Identify which cell holds the provided text, then report its (x, y) central coordinate. 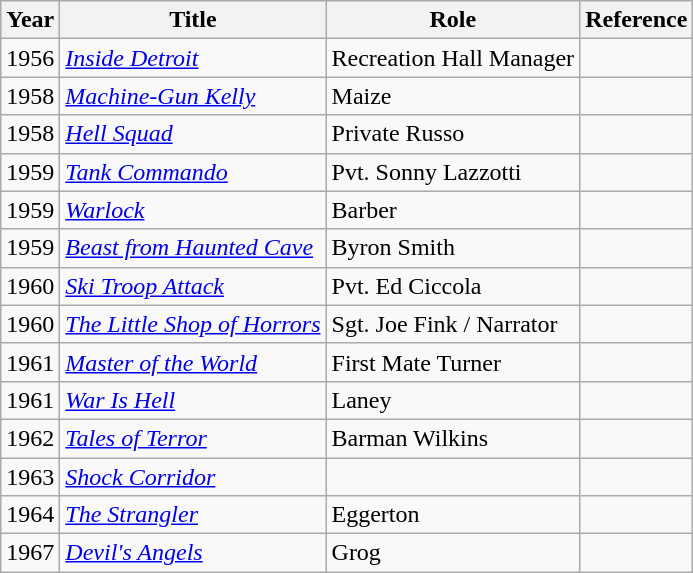
Maize (453, 96)
Sgt. Joe Fink / Narrator (453, 324)
1964 (30, 515)
Pvt. Sonny Lazzotti (453, 172)
1956 (30, 58)
Pvt. Ed Ciccola (453, 286)
Master of the World (193, 362)
The Strangler (193, 515)
Warlock (193, 210)
Private Russo (453, 134)
Tank Commando (193, 172)
The Little Shop of Horrors (193, 324)
Title (193, 20)
1967 (30, 553)
Shock Corridor (193, 477)
Barman Wilkins (453, 438)
1962 (30, 438)
Role (453, 20)
Year (30, 20)
Ski Troop Attack (193, 286)
1963 (30, 477)
Tales of Terror (193, 438)
Devil's Angels (193, 553)
War Is Hell (193, 400)
Barber (453, 210)
Eggerton (453, 515)
Inside Detroit (193, 58)
First Mate Turner (453, 362)
Laney (453, 400)
Recreation Hall Manager (453, 58)
Reference (636, 20)
Hell Squad (193, 134)
Grog (453, 553)
Beast from Haunted Cave (193, 248)
Machine-Gun Kelly (193, 96)
Byron Smith (453, 248)
